For the text-containing cell, return its midpoint in [X, Y] coordinate format. 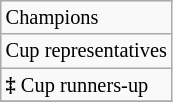
‡ Cup runners-up [86, 85]
Cup representatives [86, 51]
Champions [86, 17]
